Scan for the cell matching the given text and deliver its [X, Y] coordinate at center. 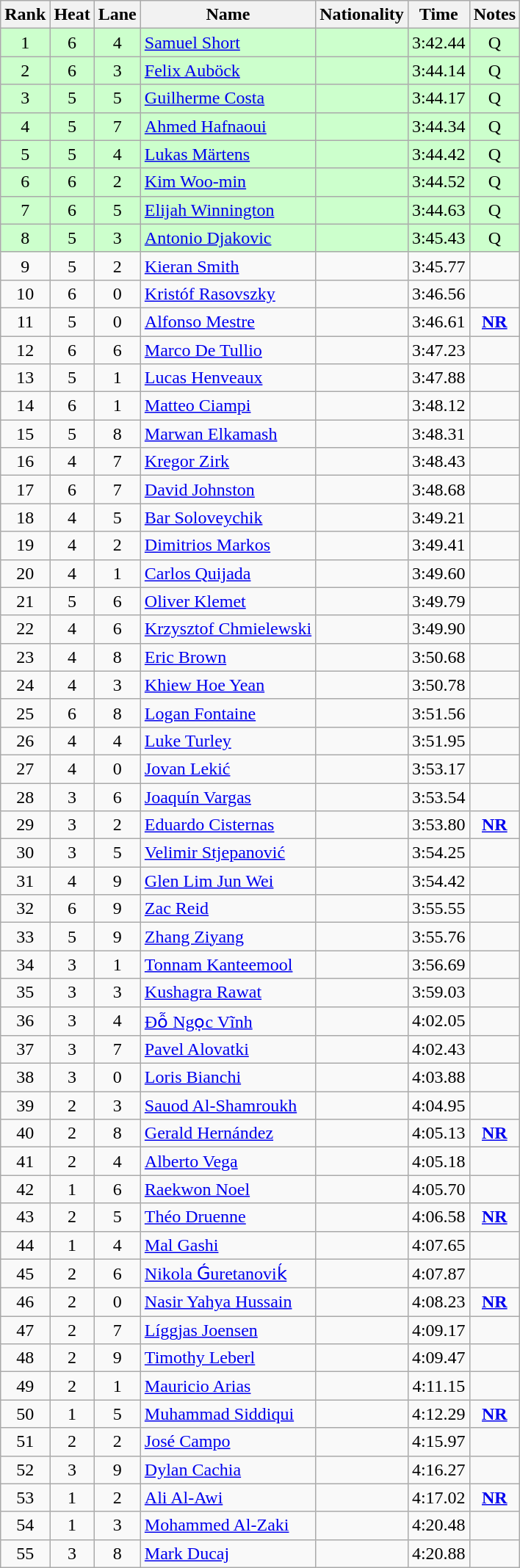
4:11.15 [438, 1386]
Antonio Djakovic [228, 238]
3:48.12 [438, 406]
3:53.80 [438, 825]
Nasir Yahya Hussain [228, 1302]
16 [25, 462]
Jovan Lekić [228, 769]
3:44.52 [438, 182]
Sauod Al-Shamroukh [228, 1106]
Kristóf Rasovszky [228, 294]
3:46.56 [438, 294]
Samuel Short [228, 43]
46 [25, 1302]
38 [25, 1078]
4:02.05 [438, 1021]
Mohammed Al-Zaki [228, 1525]
33 [25, 937]
Ali Al-Awi [228, 1498]
3:44.63 [438, 210]
3:48.68 [438, 490]
4:09.47 [438, 1358]
Heat [72, 15]
Carlos Quijada [228, 573]
3:50.78 [438, 685]
Dimitrios Markos [228, 545]
Loris Bianchi [228, 1078]
Kieran Smith [228, 266]
4:16.27 [438, 1470]
3:53.17 [438, 769]
Ahmed Hafnaoui [228, 126]
21 [25, 601]
Théo Druenne [228, 1217]
Time [438, 15]
26 [25, 741]
32 [25, 909]
3:49.79 [438, 601]
4:08.23 [438, 1302]
3:46.61 [438, 322]
Rank [25, 15]
19 [25, 545]
Name [228, 15]
3:55.55 [438, 909]
31 [25, 881]
4:06.58 [438, 1217]
Alberto Vega [228, 1161]
3:51.56 [438, 713]
4:09.17 [438, 1330]
3:48.43 [438, 462]
Velimir Stjepanović [228, 853]
Mauricio Arias [228, 1386]
39 [25, 1106]
14 [25, 406]
3:42.44 [438, 43]
3:54.42 [438, 881]
47 [25, 1330]
4:12.29 [438, 1414]
4:04.95 [438, 1106]
Lane [118, 15]
3:49.90 [438, 629]
3:48.31 [438, 434]
Glen Lim Jun Wei [228, 881]
Đỗ Ngọc Vĩnh [228, 1021]
3:55.76 [438, 937]
25 [25, 713]
Oliver Klemet [228, 601]
37 [25, 1050]
10 [25, 294]
28 [25, 796]
Eric Brown [228, 657]
Lukas Märtens [228, 154]
3:50.68 [438, 657]
Elijah Winnington [228, 210]
4:20.88 [438, 1553]
3:49.60 [438, 573]
4:05.18 [438, 1161]
24 [25, 685]
4:17.02 [438, 1498]
Bar Soloveychik [228, 518]
Dylan Cachia [228, 1470]
3:53.54 [438, 796]
20 [25, 573]
Notes [494, 15]
3:49.21 [438, 518]
11 [25, 322]
3:44.14 [438, 70]
Kim Woo-min [228, 182]
41 [25, 1161]
Krzysztof Chmielewski [228, 629]
30 [25, 853]
David Johnston [228, 490]
34 [25, 965]
15 [25, 434]
4:02.43 [438, 1050]
3:45.77 [438, 266]
12 [25, 350]
4:05.13 [438, 1133]
3:44.17 [438, 98]
Felix Auböck [228, 70]
52 [25, 1470]
4:03.88 [438, 1078]
Kushagra Rawat [228, 992]
23 [25, 657]
4:07.87 [438, 1274]
18 [25, 518]
Pavel Alovatki [228, 1050]
3:59.03 [438, 992]
Marwan Elkamash [228, 434]
54 [25, 1525]
43 [25, 1217]
Mark Ducaj [228, 1553]
Muhammad Siddiqui [228, 1414]
José Campo [228, 1442]
Joaquín Vargas [228, 796]
4:07.65 [438, 1245]
Nationality [362, 15]
Timothy Leberl [228, 1358]
Alfonso Mestre [228, 322]
4:05.70 [438, 1189]
Raekwon Noel [228, 1189]
40 [25, 1133]
36 [25, 1021]
Líggjas Joensen [228, 1330]
3:54.25 [438, 853]
50 [25, 1414]
3:47.23 [438, 350]
3:49.41 [438, 545]
4:15.97 [438, 1442]
51 [25, 1442]
4:20.48 [438, 1525]
29 [25, 825]
27 [25, 769]
49 [25, 1386]
55 [25, 1553]
Marco De Tullio [228, 350]
Mal Gashi [228, 1245]
3:47.88 [438, 378]
Eduardo Cisternas [228, 825]
3:51.95 [438, 741]
Gerald Hernández [228, 1133]
48 [25, 1358]
3:45.43 [438, 238]
13 [25, 378]
22 [25, 629]
3:44.42 [438, 154]
53 [25, 1498]
3:56.69 [438, 965]
Lucas Henveaux [228, 378]
Guilherme Costa [228, 98]
35 [25, 992]
Matteo Ciampi [228, 406]
Zhang Ziyang [228, 937]
45 [25, 1274]
Kregor Zirk [228, 462]
Nikola Ǵuretanoviḱ [228, 1274]
42 [25, 1189]
Tonnam Kanteemool [228, 965]
44 [25, 1245]
Luke Turley [228, 741]
Khiew Hoe Yean [228, 685]
Logan Fontaine [228, 713]
Zac Reid [228, 909]
17 [25, 490]
3:44.34 [438, 126]
